Pinpoint the cell where the given text exists, returning its (x, y) midpoint coordinate. 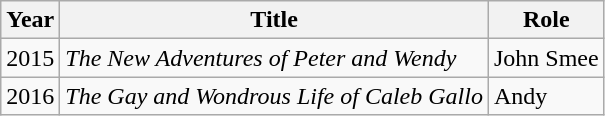
2015 (30, 58)
Year (30, 20)
Title (274, 20)
John Smee (546, 58)
2016 (30, 96)
The Gay and Wondrous Life of Caleb Gallo (274, 96)
Andy (546, 96)
Role (546, 20)
The New Adventures of Peter and Wendy (274, 58)
